Find where the given text appears and provide that cell's center as (x, y) coordinate. 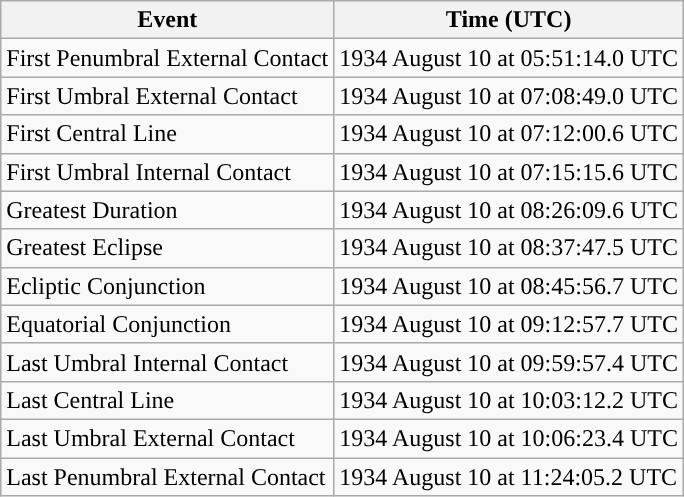
1934 August 10 at 10:06:23.4 UTC (509, 438)
First Umbral External Contact (168, 96)
Greatest Eclipse (168, 248)
Last Umbral Internal Contact (168, 362)
1934 August 10 at 09:12:57.7 UTC (509, 324)
1934 August 10 at 08:26:09.6 UTC (509, 210)
1934 August 10 at 08:37:47.5 UTC (509, 248)
1934 August 10 at 07:15:15.6 UTC (509, 172)
Last Central Line (168, 400)
1934 August 10 at 09:59:57.4 UTC (509, 362)
Ecliptic Conjunction (168, 286)
1934 August 10 at 05:51:14.0 UTC (509, 58)
Last Penumbral External Contact (168, 477)
Last Umbral External Contact (168, 438)
1934 August 10 at 11:24:05.2 UTC (509, 477)
Event (168, 20)
First Umbral Internal Contact (168, 172)
First Penumbral External Contact (168, 58)
1934 August 10 at 07:12:00.6 UTC (509, 134)
1934 August 10 at 10:03:12.2 UTC (509, 400)
Equatorial Conjunction (168, 324)
1934 August 10 at 08:45:56.7 UTC (509, 286)
Time (UTC) (509, 20)
Greatest Duration (168, 210)
First Central Line (168, 134)
1934 August 10 at 07:08:49.0 UTC (509, 96)
